Search for the cell housing the specified text and yield its (X, Y) center coordinate. 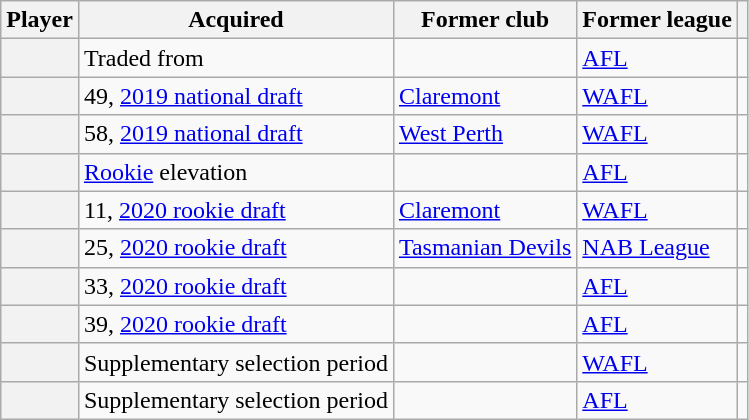
Acquired (236, 20)
Former club (484, 20)
33, 2020 rookie draft (236, 286)
25, 2020 rookie draft (236, 248)
58, 2019 national draft (236, 134)
Traded from (236, 58)
West Perth (484, 134)
39, 2020 rookie draft (236, 324)
Former league (658, 20)
NAB League (658, 248)
Tasmanian Devils (484, 248)
Player (40, 20)
49, 2019 national draft (236, 96)
Rookie elevation (236, 172)
11, 2020 rookie draft (236, 210)
